Pinpoint the cell where the given text exists, returning its [x, y] midpoint coordinate. 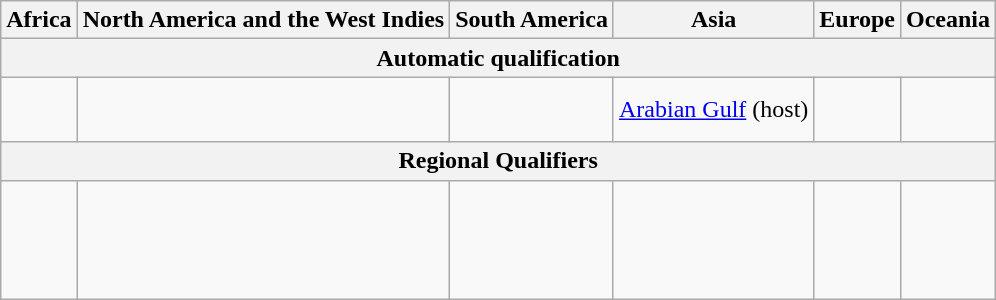
Africa [39, 20]
Arabian Gulf (host) [713, 110]
Europe [858, 20]
Asia [713, 20]
Automatic qualification [498, 58]
Oceania [948, 20]
Regional Qualifiers [498, 161]
North America and the West Indies [264, 20]
South America [532, 20]
